Capture the cell that displays the provided text and extract its (x, y) central coordinate. 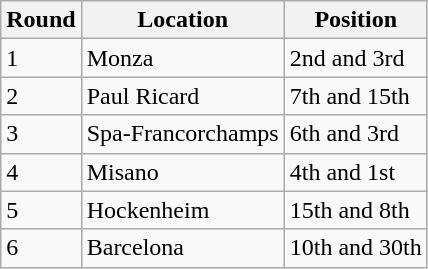
Round (41, 20)
3 (41, 134)
15th and 8th (356, 210)
Position (356, 20)
Misano (182, 172)
Barcelona (182, 248)
2nd and 3rd (356, 58)
Spa-Francorchamps (182, 134)
1 (41, 58)
4th and 1st (356, 172)
Location (182, 20)
4 (41, 172)
10th and 30th (356, 248)
6th and 3rd (356, 134)
Hockenheim (182, 210)
Monza (182, 58)
5 (41, 210)
6 (41, 248)
2 (41, 96)
7th and 15th (356, 96)
Paul Ricard (182, 96)
